Identify which cell holds the provided text, then report its (x, y) central coordinate. 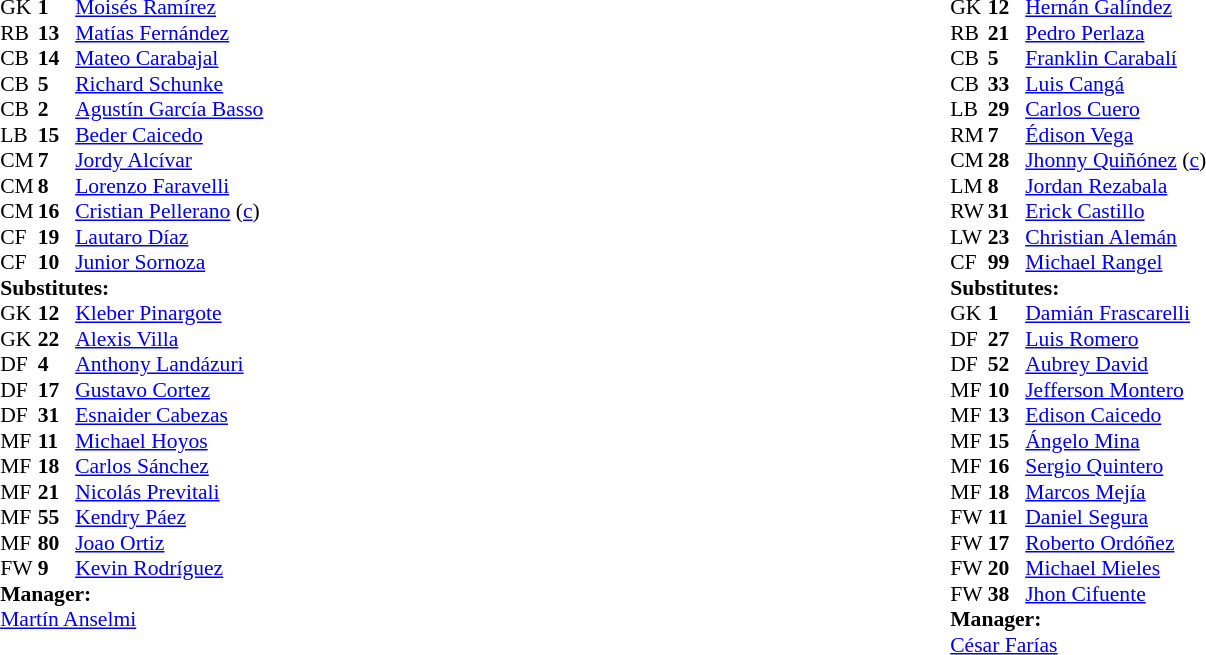
Damián Frascarelli (1116, 313)
80 (57, 543)
Beder Caicedo (169, 135)
14 (57, 59)
Jhonny Quiñónez (c) (1116, 161)
19 (57, 237)
29 (1007, 109)
Marcos Mejía (1116, 492)
Michael Rangel (1116, 263)
Lautaro Díaz (169, 237)
Luis Cangá (1116, 84)
Anthony Landázuri (169, 365)
Matías Fernández (169, 33)
22 (57, 339)
23 (1007, 237)
Édison Vega (1116, 135)
RM (969, 135)
Kleber Pinargote (169, 313)
52 (1007, 365)
LM (969, 186)
4 (57, 365)
Pedro Perlaza (1116, 33)
Agustín García Basso (169, 109)
2 (57, 109)
Roberto Ordóñez (1116, 543)
20 (1007, 569)
Alexis Villa (169, 339)
RW (969, 211)
Kevin Rodríguez (169, 569)
Lorenzo Faravelli (169, 186)
Martín Anselmi (132, 619)
Daniel Segura (1116, 517)
Carlos Sánchez (169, 467)
Gustavo Cortez (169, 390)
Jefferson Montero (1116, 390)
Franklin Carabalí (1116, 59)
Jhon Cifuente (1116, 594)
Sergio Quintero (1116, 467)
Erick Castillo (1116, 211)
Michael Mieles (1116, 569)
Junior Sornoza (169, 263)
Jordy Alcívar (169, 161)
Joao Ortiz (169, 543)
Luis Romero (1116, 339)
Ángelo Mina (1116, 441)
28 (1007, 161)
1 (1007, 313)
Mateo Carabajal (169, 59)
99 (1007, 263)
Cristian Pellerano (c) (169, 211)
Jordan Rezabala (1116, 186)
27 (1007, 339)
Richard Schunke (169, 84)
33 (1007, 84)
12 (57, 313)
38 (1007, 594)
9 (57, 569)
LW (969, 237)
Edison Caicedo (1116, 415)
Michael Hoyos (169, 441)
Aubrey David (1116, 365)
Carlos Cuero (1116, 109)
Kendry Páez (169, 517)
Esnaider Cabezas (169, 415)
55 (57, 517)
Nicolás Previtali (169, 492)
Christian Alemán (1116, 237)
